Determine the [x, y] coordinate at the center of the cell enclosing the given text.  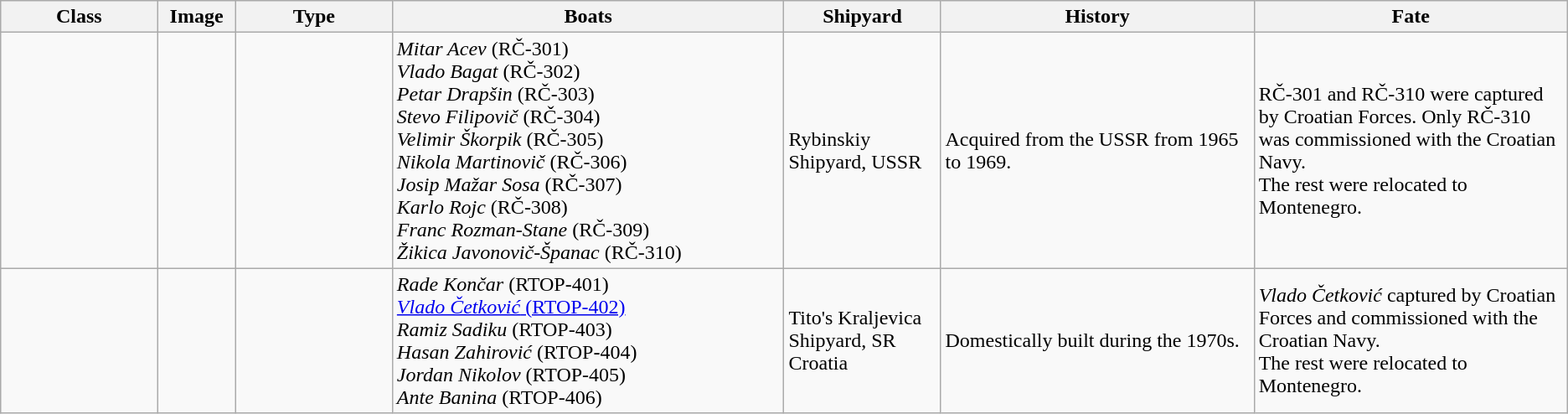
Rade Končar (RTOP-401)Vlado Četković (RTOP-402)Ramiz Sadiku (RTOP-403)Hasan Zahirović (RTOP-404)Jordan Nikolov (RTOP-405)Ante Banina (RTOP-406) [588, 340]
Tito's Kraljevica Shipyard, SR Croatia [863, 340]
History [1097, 17]
Domestically built during the 1970s. [1097, 340]
Shipyard [863, 17]
Acquired from the USSR from 1965 to 1969. [1097, 151]
Type [313, 17]
RČ-301 and RČ-310 were captured by Croatian Forces. Only RČ-310 was commissioned with the Croatian Navy.The rest were relocated to Montenegro. [1411, 151]
Boats [588, 17]
Fate [1411, 17]
Rybinskiy Shipyard, USSR [863, 151]
Image [197, 17]
Class [79, 17]
Vlado Četković captured by Croatian Forces and commissioned with the Croatian Navy.The rest were relocated to Montenegro. [1411, 340]
